Find where the given text appears and provide that cell's center as (X, Y) coordinate. 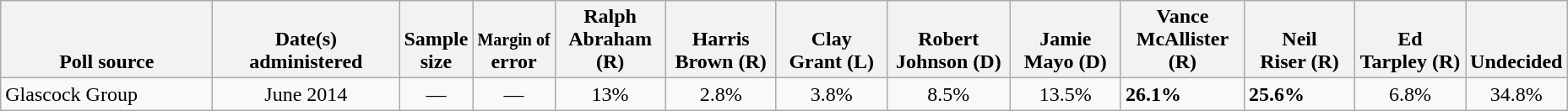
2.8% (721, 94)
June 2014 (306, 94)
34.8% (1516, 94)
Samplesize (436, 40)
25.6% (1299, 94)
VanceMcAllister (R) (1182, 40)
8.5% (948, 94)
Poll source (106, 40)
Margin oferror (513, 40)
NeilRiser (R) (1299, 40)
6.8% (1410, 94)
3.8% (831, 94)
26.1% (1182, 94)
EdTarpley (R) (1410, 40)
Undecided (1516, 40)
Date(s)administered (306, 40)
ClayGrant (L) (831, 40)
JamieMayo (D) (1066, 40)
Glascock Group (106, 94)
13% (610, 94)
RalphAbraham (R) (610, 40)
13.5% (1066, 94)
HarrisBrown (R) (721, 40)
RobertJohnson (D) (948, 40)
